From the cell containing the given text, extract its center point as (x, y) coordinate. 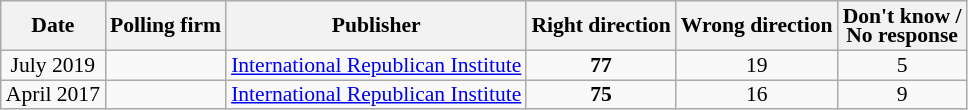
9 (902, 95)
April 2017 (53, 95)
Polling firm (166, 26)
Publisher (376, 26)
Right direction (600, 26)
77 (600, 65)
5 (902, 65)
Wrong direction (757, 26)
July 2019 (53, 65)
Date (53, 26)
Don't know /No response (902, 26)
19 (757, 65)
75 (600, 95)
16 (757, 95)
